Locate the cell with the specified text and output its (x, y) center coordinate. 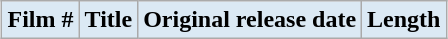
Length (404, 20)
Title (108, 20)
Original release date (250, 20)
Film # (40, 20)
